Determine the (x, y) coordinate at the center of the cell enclosing the given text.  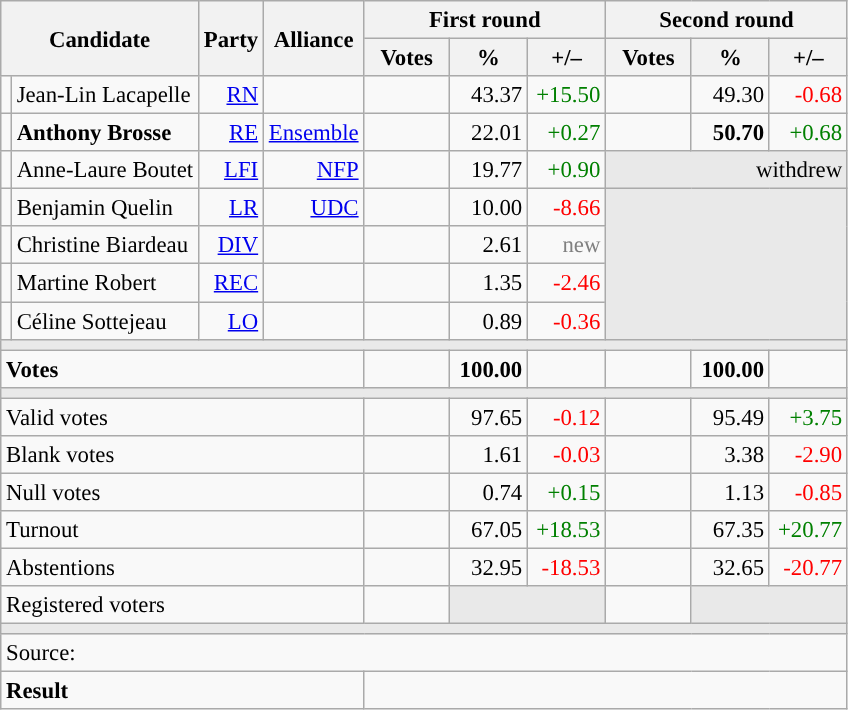
Céline Sottejeau (104, 321)
Ensemble (313, 133)
Martine Robert (104, 283)
0.74 (488, 492)
NFP (313, 170)
REC (230, 283)
RN (230, 95)
LFI (230, 170)
Second round (727, 20)
Blank votes (182, 455)
Christine Biardeau (104, 245)
UDC (313, 208)
32.95 (488, 567)
3.38 (730, 455)
Registered voters (182, 605)
1.61 (488, 455)
1.13 (730, 492)
97.65 (488, 417)
2.61 (488, 245)
43.37 (488, 95)
+0.90 (567, 170)
withdrew (727, 170)
-0.12 (567, 417)
Candidate (100, 38)
DIV (230, 245)
Alliance (313, 38)
RE (230, 133)
Benjamin Quelin (104, 208)
-0.36 (567, 321)
+20.77 (808, 530)
-20.77 (808, 567)
Null votes (182, 492)
-2.90 (808, 455)
10.00 (488, 208)
0.89 (488, 321)
19.77 (488, 170)
-0.03 (567, 455)
-0.68 (808, 95)
new (567, 245)
50.70 (730, 133)
-8.66 (567, 208)
-0.85 (808, 492)
Turnout (182, 530)
+15.50 (567, 95)
LR (230, 208)
Party (230, 38)
Valid votes (182, 417)
+18.53 (567, 530)
+3.75 (808, 417)
67.05 (488, 530)
Source: (424, 653)
Jean-Lin Lacapelle (104, 95)
Anne-Laure Boutet (104, 170)
22.01 (488, 133)
67.35 (730, 530)
95.49 (730, 417)
+0.68 (808, 133)
+0.15 (567, 492)
+0.27 (567, 133)
32.65 (730, 567)
1.35 (488, 283)
Result (182, 691)
First round (485, 20)
LO (230, 321)
-18.53 (567, 567)
-2.46 (567, 283)
Anthony Brosse (104, 133)
49.30 (730, 95)
Abstentions (182, 567)
